From the cell containing the given text, extract its center point as (X, Y) coordinate. 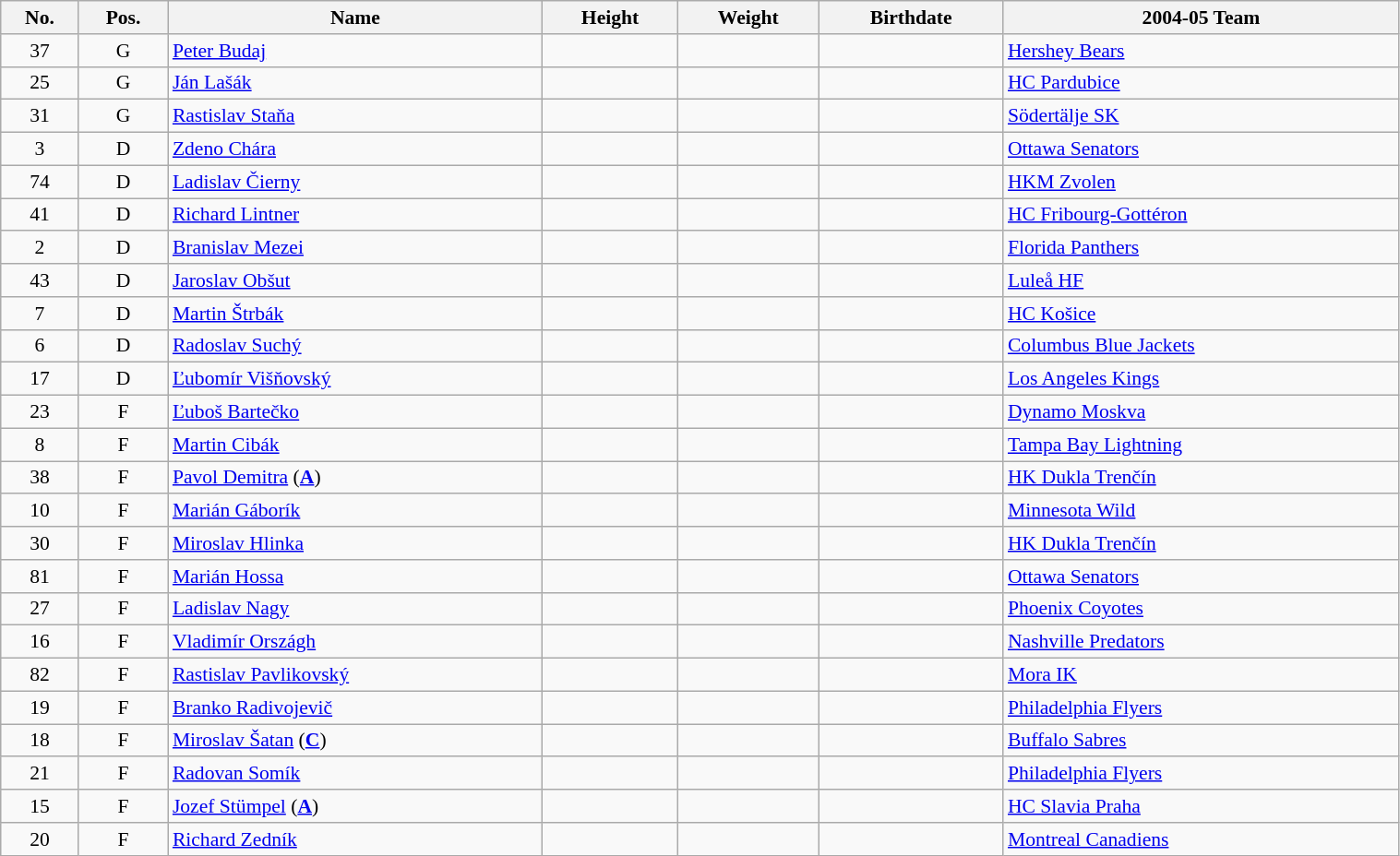
Marián Hossa (355, 577)
Södertälje SK (1202, 116)
Miroslav Hlinka (355, 543)
HC Slavia Praha (1202, 806)
Florida Panthers (1202, 248)
Branislav Mezei (355, 248)
37 (40, 51)
Jozef Stümpel (A) (355, 806)
HKM Zvolen (1202, 182)
38 (40, 478)
Ladislav Nagy (355, 609)
Montreal Canadiens (1202, 839)
81 (40, 577)
Miroslav Šatan (C) (355, 741)
Buffalo Sabres (1202, 741)
Marián Gáborík (355, 511)
Ľuboš Bartečko (355, 412)
Radoslav Suchý (355, 346)
Zdeno Chára (355, 149)
2 (40, 248)
43 (40, 280)
HC Fribourg-Gottéron (1202, 215)
19 (40, 707)
20 (40, 839)
Luleå HF (1202, 280)
Martin Cibák (355, 445)
Height (610, 18)
2004-05 Team (1202, 18)
Los Angeles Kings (1202, 379)
Pos. (124, 18)
Ladislav Čierny (355, 182)
Richard Zedník (355, 839)
21 (40, 774)
Name (355, 18)
15 (40, 806)
Weight (748, 18)
Branko Radivojevič (355, 707)
Nashville Predators (1202, 642)
Jaroslav Obšut (355, 280)
Dynamo Moskva (1202, 412)
Minnesota Wild (1202, 511)
HC Košice (1202, 314)
Martin Štrbák (355, 314)
6 (40, 346)
Ľubomír Višňovský (355, 379)
Ján Lašák (355, 83)
23 (40, 412)
Tampa Bay Lightning (1202, 445)
Peter Budaj (355, 51)
Phoenix Coyotes (1202, 609)
8 (40, 445)
27 (40, 609)
25 (40, 83)
Pavol Demitra (A) (355, 478)
Rastislav Staňa (355, 116)
41 (40, 215)
Radovan Somík (355, 774)
18 (40, 741)
30 (40, 543)
31 (40, 116)
10 (40, 511)
Hershey Bears (1202, 51)
74 (40, 182)
HC Pardubice (1202, 83)
Birthdate (912, 18)
3 (40, 149)
No. (40, 18)
Vladimír Országh (355, 642)
7 (40, 314)
16 (40, 642)
Rastislav Pavlikovský (355, 675)
Columbus Blue Jackets (1202, 346)
82 (40, 675)
Richard Lintner (355, 215)
Mora IK (1202, 675)
17 (40, 379)
